Detect which cell encompasses the target text, then output its (X, Y) center coordinate. 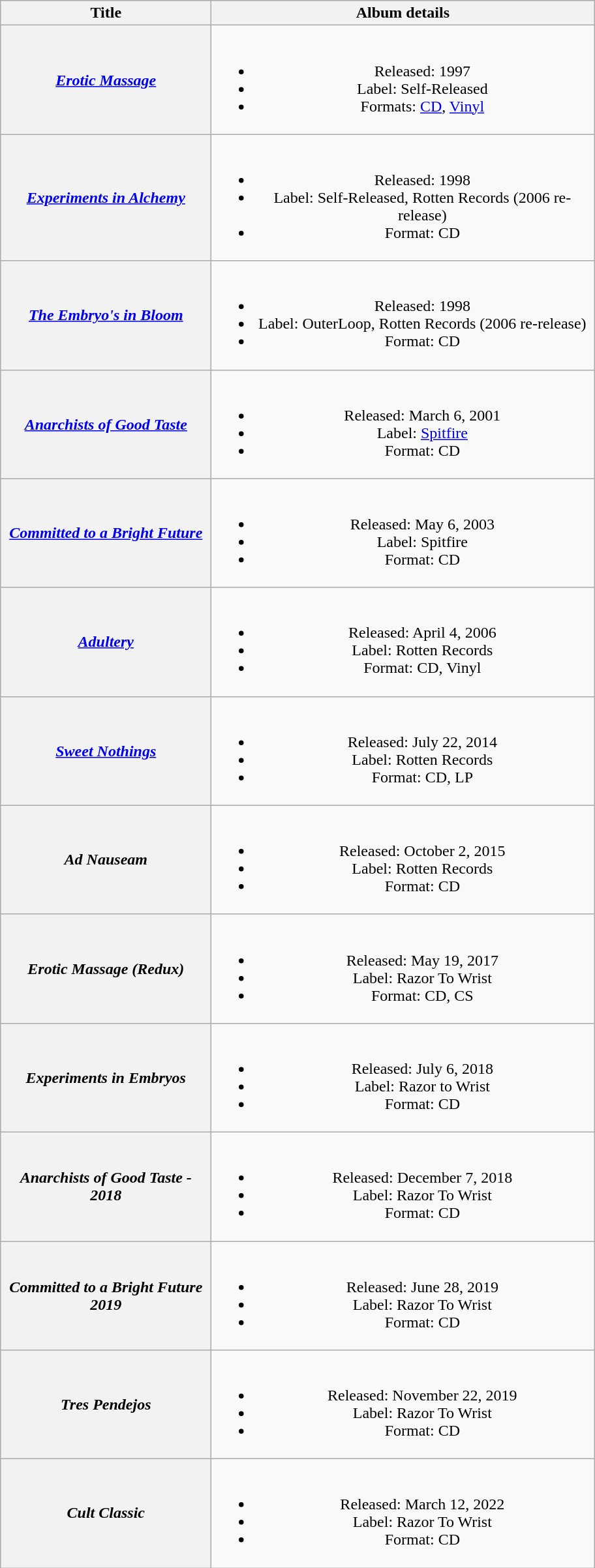
Released: July 22, 2014Label: Rotten RecordsFormat: CD, LP (403, 751)
Released: 1998Label: Self-Released, Rotten Records (2006 re-release)Format: CD (403, 198)
Tres Pendejos (106, 1404)
Released: October 2, 2015Label: Rotten RecordsFormat: CD (403, 859)
Released: 1997Label: Self-ReleasedFormats: CD, Vinyl (403, 80)
Released: November 22, 2019Label: Razor To WristFormat: CD (403, 1404)
Released: 1998Label: OuterLoop, Rotten Records (2006 re-release)Format: CD (403, 316)
Cult Classic (106, 1514)
Erotic Massage (106, 80)
Anarchists of Good Taste (106, 424)
Album details (403, 13)
The Embryo's in Bloom (106, 316)
Released: April 4, 2006Label: Rotten RecordsFormat: CD, Vinyl (403, 642)
Experiments in Alchemy (106, 198)
Released: May 19, 2017Label: Razor To WristFormat: CD, CS (403, 969)
Ad Nauseam (106, 859)
Erotic Massage (Redux) (106, 969)
Released: March 6, 2001Label: SpitfireFormat: CD (403, 424)
Title (106, 13)
Adultery (106, 642)
Released: July 6, 2018Label: Razor to WristFormat: CD (403, 1077)
Committed to a Bright Future (106, 533)
Sweet Nothings (106, 751)
Experiments in Embryos (106, 1077)
Released: December 7, 2018Label: Razor To WristFormat: CD (403, 1187)
Released: March 12, 2022Label: Razor To WristFormat: CD (403, 1514)
Anarchists of Good Taste - 2018 (106, 1187)
Released: May 6, 2003Label: SpitfireFormat: CD (403, 533)
Released: June 28, 2019Label: Razor To WristFormat: CD (403, 1296)
Committed to a Bright Future 2019 (106, 1296)
